Capture the cell that displays the provided text and extract its (X, Y) central coordinate. 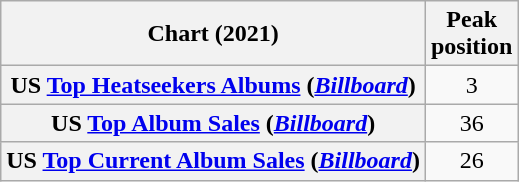
US Top Album Sales (Billboard) (214, 123)
36 (471, 123)
US Top Current Album Sales (Billboard) (214, 161)
3 (471, 85)
Peakposition (471, 34)
Chart (2021) (214, 34)
26 (471, 161)
US Top Heatseekers Albums (Billboard) (214, 85)
